Return the [x, y] coordinate for the center point of the cell that contains the specified text.  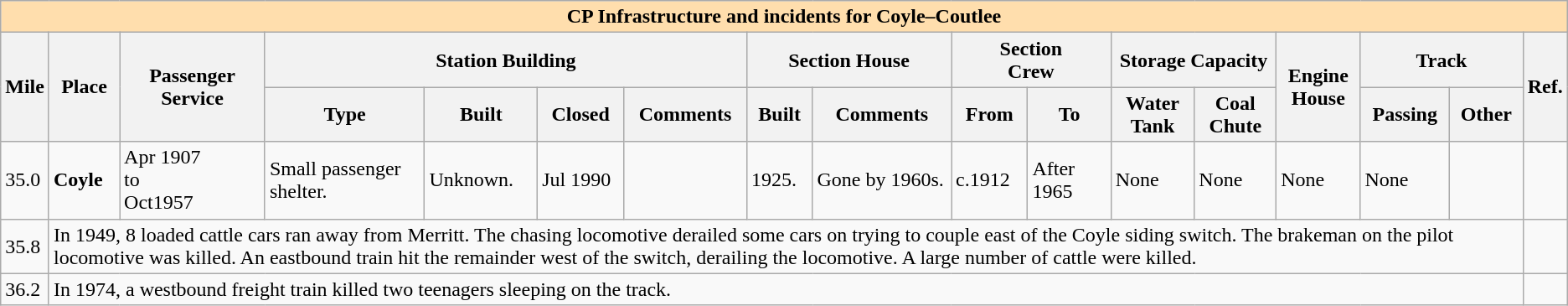
CoalChute [1235, 114]
Section House [848, 60]
Passenger Service [193, 87]
EngineHouse [1318, 87]
Storage Capacity [1193, 60]
CP Infrastructure and incidents for Coyle–Coutlee [784, 17]
WaterTank [1153, 114]
Coyle [84, 180]
After 1965 [1069, 180]
Track [1442, 60]
Place [84, 87]
35.8 [25, 246]
36.2 [25, 289]
Small passenger shelter. [344, 180]
In 1974, a westbound freight train killed two teenagers sleeping on the track. [786, 289]
1925. [779, 180]
Jul 1990 [581, 180]
Ref. [1545, 87]
SectionCrew [1032, 60]
Gone by 1960s. [882, 180]
Other [1486, 114]
Passing [1406, 114]
Station Building [506, 60]
Apr 1907to Oct1957 [193, 180]
c.1912 [990, 180]
Mile [25, 87]
Unknown. [481, 180]
Closed [581, 114]
To [1069, 114]
Type [344, 114]
From [990, 114]
35.0 [25, 180]
